Find where the given text appears and provide that cell's center as (X, Y) coordinate. 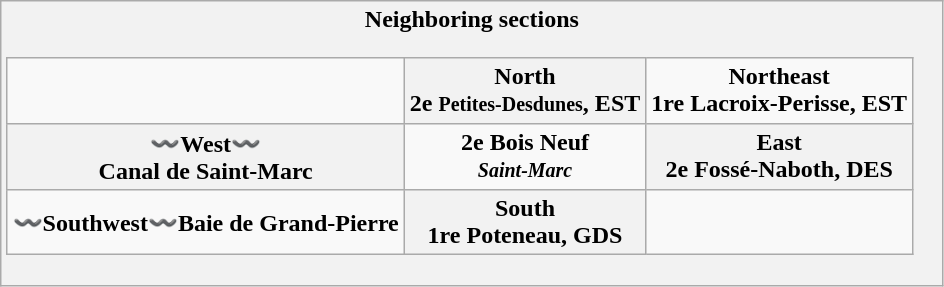
South1re Poteneau, GDS (524, 222)
East2e Fossé-Naboth, DES (780, 156)
〰️Southwest〰️Baie de Grand-Pierre (206, 222)
2e Bois NeufSaint-Marc (524, 156)
Northeast1re Lacroix-Perisse, EST (780, 90)
〰️West〰️Canal de Saint-Marc (206, 156)
North2e Petites-Desdunes, EST (524, 90)
